Provide the (x, y) coordinate of the cell's center where the given text is located.  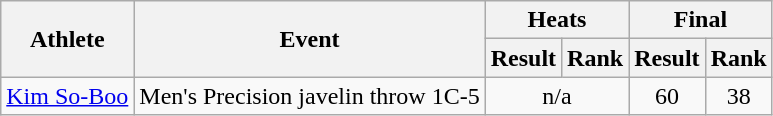
Final (701, 20)
Heats (557, 20)
38 (738, 96)
60 (667, 96)
Athlete (68, 39)
n/a (557, 96)
Event (310, 39)
Men's Precision javelin throw 1C-5 (310, 96)
Kim So-Boo (68, 96)
